Detect which cell encompasses the target text, then output its (x, y) center coordinate. 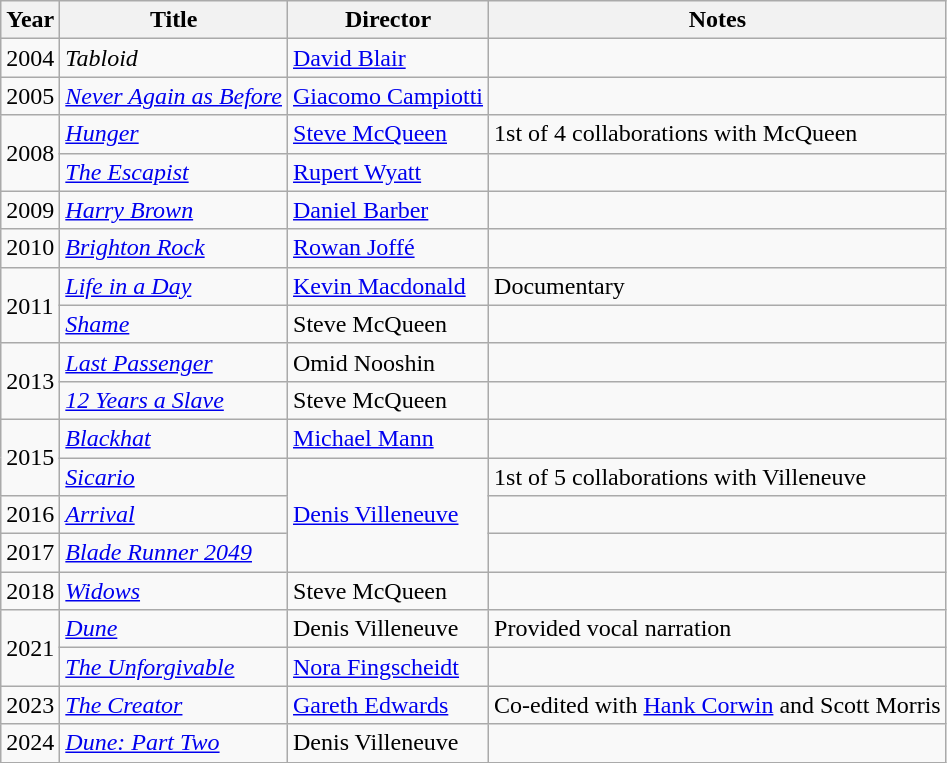
Shame (174, 324)
Kevin Macdonald (388, 286)
2008 (30, 153)
Tabloid (174, 58)
Daniel Barber (388, 210)
Michael Mann (388, 438)
2016 (30, 515)
Blackhat (174, 438)
2021 (30, 648)
The Creator (174, 705)
Arrival (174, 515)
David Blair (388, 58)
Nora Fingscheidt (388, 667)
Title (174, 20)
2009 (30, 210)
2010 (30, 248)
Documentary (718, 286)
Blade Runner 2049 (174, 553)
Hunger (174, 134)
2023 (30, 705)
Giacomo Campiotti (388, 96)
Dune (174, 629)
Co-edited with Hank Corwin and Scott Morris (718, 705)
Widows (174, 591)
Year (30, 20)
Last Passenger (174, 362)
Notes (718, 20)
The Escapist (174, 172)
Omid Nooshin (388, 362)
2018 (30, 591)
Never Again as Before (174, 96)
Gareth Edwards (388, 705)
2011 (30, 305)
Dune: Part Two (174, 743)
Rowan Joffé (388, 248)
Harry Brown (174, 210)
Brighton Rock (174, 248)
Rupert Wyatt (388, 172)
2024 (30, 743)
1st of 5 collaborations with Villeneuve (718, 477)
Provided vocal narration (718, 629)
2015 (30, 457)
2004 (30, 58)
12 Years a Slave (174, 400)
2005 (30, 96)
Director (388, 20)
2013 (30, 381)
Sicario (174, 477)
The Unforgivable (174, 667)
1st of 4 collaborations with McQueen (718, 134)
2017 (30, 553)
Life in a Day (174, 286)
